Return the (X, Y) coordinate for the center point of the cell that contains the specified text.  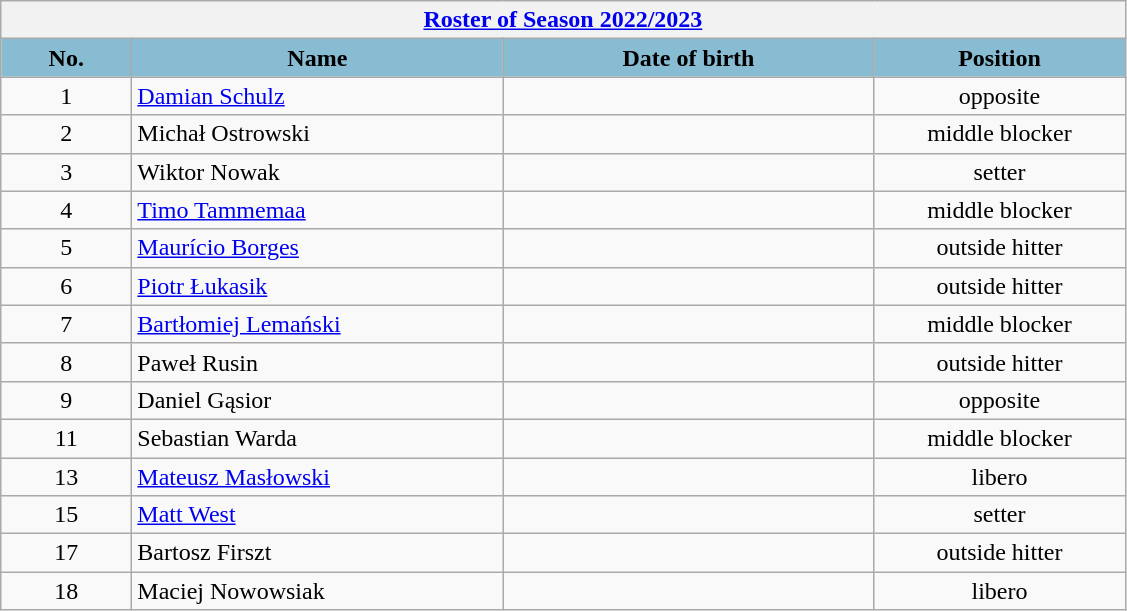
15 (66, 515)
Daniel Gąsior (318, 400)
18 (66, 591)
Position (1000, 58)
Sebastian Warda (318, 438)
2 (66, 134)
11 (66, 438)
6 (66, 286)
Damian Schulz (318, 96)
Michał Ostrowski (318, 134)
Roster of Season 2022/2023 (563, 20)
Paweł Rusin (318, 362)
Maciej Nowowsiak (318, 591)
Bartosz Firszt (318, 553)
5 (66, 248)
Timo Tammemaa (318, 210)
7 (66, 324)
13 (66, 477)
Matt West (318, 515)
Date of birth (688, 58)
9 (66, 400)
1 (66, 96)
4 (66, 210)
8 (66, 362)
Name (318, 58)
Piotr Łukasik (318, 286)
3 (66, 172)
Maurício Borges (318, 248)
Bartłomiej Lemański (318, 324)
17 (66, 553)
No. (66, 58)
Wiktor Nowak (318, 172)
Mateusz Masłowski (318, 477)
